From the cell containing the given text, extract its center point as [X, Y] coordinate. 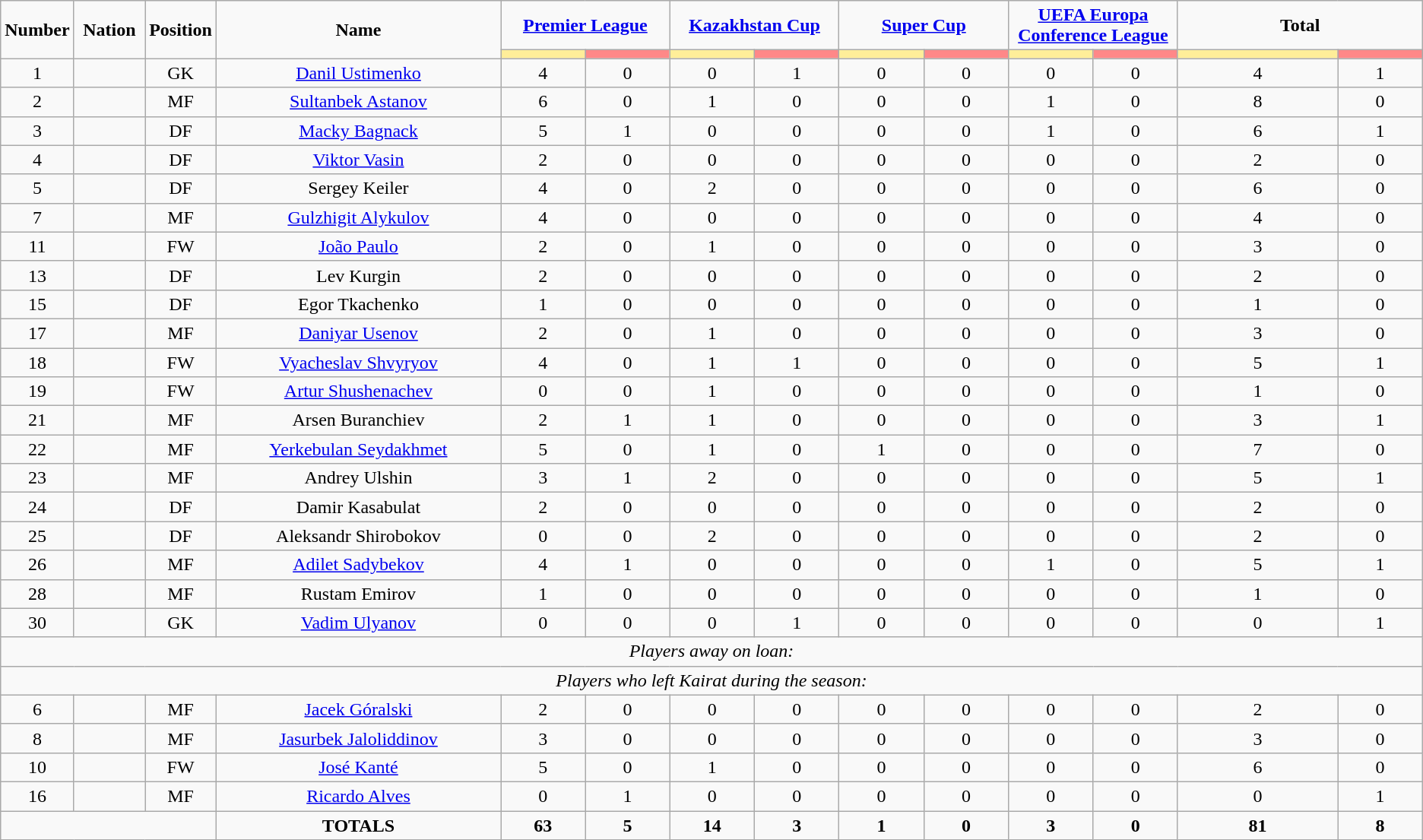
Jasurbek Jaloliddinov [358, 738]
Gulzhigit Alykulov [358, 217]
UEFA Europa Conference League [1093, 26]
26 [37, 565]
Players away on loan: [711, 651]
28 [37, 594]
Vyacheslav Shvyryov [358, 363]
10 [37, 767]
Adilet Sadybekov [358, 565]
19 [37, 391]
30 [37, 623]
22 [37, 449]
13 [37, 275]
24 [37, 507]
Number [37, 30]
Super Cup [924, 26]
Premier League [585, 26]
Yerkebulan Seydakhmet [358, 449]
Egor Tkachenko [358, 304]
Nation [109, 30]
25 [37, 536]
TOTALS [358, 825]
11 [37, 246]
Danil Ustimenko [358, 73]
18 [37, 363]
Artur Shushenachev [358, 391]
81 [1257, 825]
Total [1300, 26]
17 [37, 333]
Damir Kasabulat [358, 507]
Players who left Kairat during the season: [711, 680]
Vadim Ulyanov [358, 623]
Daniyar Usenov [358, 333]
João Paulo [358, 246]
Sultanbek Astanov [358, 102]
Andrey Ulshin [358, 478]
14 [711, 825]
23 [37, 478]
Arsen Buranchiev [358, 420]
José Kanté [358, 767]
21 [37, 420]
Viktor Vasin [358, 160]
63 [543, 825]
16 [37, 796]
Rustam Emirov [358, 594]
15 [37, 304]
Sergey Keiler [358, 189]
Name [358, 30]
Ricardo Alves [358, 796]
Lev Kurgin [358, 275]
Aleksandr Shirobokov [358, 536]
Position [181, 30]
Macky Bagnack [358, 131]
Kazakhstan Cup [754, 26]
Jacek Góralski [358, 709]
